For the text-containing cell, return its midpoint in (X, Y) coordinate format. 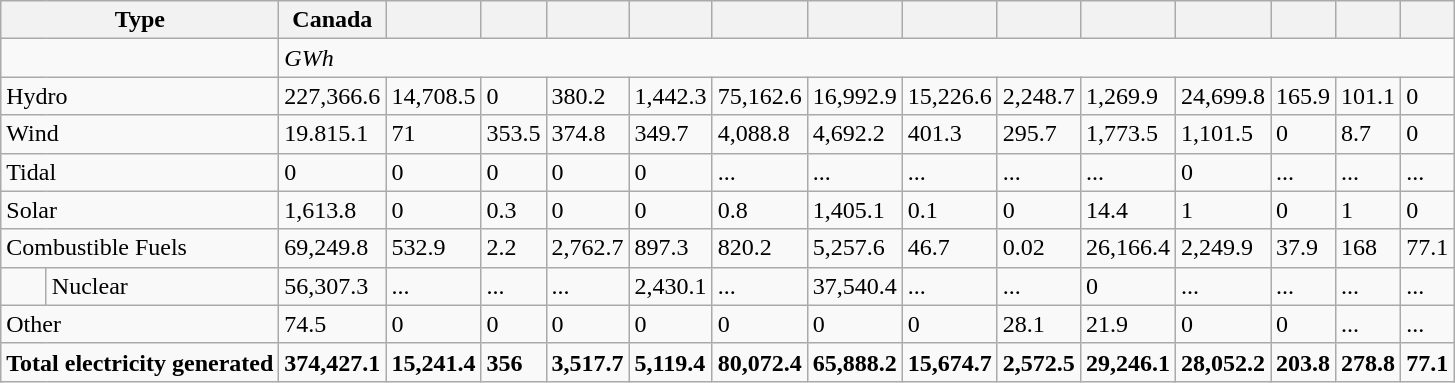
69,249.8 (332, 248)
820.2 (760, 248)
24,699.8 (1222, 96)
8.7 (1368, 134)
14.4 (1128, 210)
2,248.7 (1038, 96)
71 (434, 134)
37,540.4 (854, 286)
374,427.1 (332, 362)
46.7 (950, 248)
2,572.5 (1038, 362)
26,166.4 (1128, 248)
19.815.1 (332, 134)
1,269.9 (1128, 96)
Solar (140, 210)
2.2 (514, 248)
15,674.7 (950, 362)
295.7 (1038, 134)
4,692.2 (854, 134)
2,430.1 (670, 286)
1,101.5 (1222, 134)
Total electricity generated (140, 362)
Hydro (140, 96)
37.9 (1304, 248)
0.3 (514, 210)
Canada (332, 20)
349.7 (670, 134)
227,366.6 (332, 96)
80,072.4 (760, 362)
5,257.6 (854, 248)
3,517.7 (588, 362)
380.2 (588, 96)
0.02 (1038, 248)
56,307.3 (332, 286)
0.8 (760, 210)
65,888.2 (854, 362)
29,246.1 (1128, 362)
0.1 (950, 210)
1,405.1 (854, 210)
Wind (140, 134)
278.8 (1368, 362)
Tidal (140, 172)
14,708.5 (434, 96)
Type (140, 20)
5,119.4 (670, 362)
101.1 (1368, 96)
2,249.9 (1222, 248)
Other (140, 324)
75,162.6 (760, 96)
21.9 (1128, 324)
15,241.4 (434, 362)
401.3 (950, 134)
GWh (866, 58)
356 (514, 362)
16,992.9 (854, 96)
4,088.8 (760, 134)
374.8 (588, 134)
353.5 (514, 134)
532.9 (434, 248)
1,613.8 (332, 210)
1,773.5 (1128, 134)
28.1 (1038, 324)
28,052.2 (1222, 362)
2,762.7 (588, 248)
1,442.3 (670, 96)
Nuclear (162, 286)
15,226.6 (950, 96)
74.5 (332, 324)
897.3 (670, 248)
165.9 (1304, 96)
Combustible Fuels (140, 248)
203.8 (1304, 362)
168 (1368, 248)
